Locate the cell with the specified text and output its [X, Y] center coordinate. 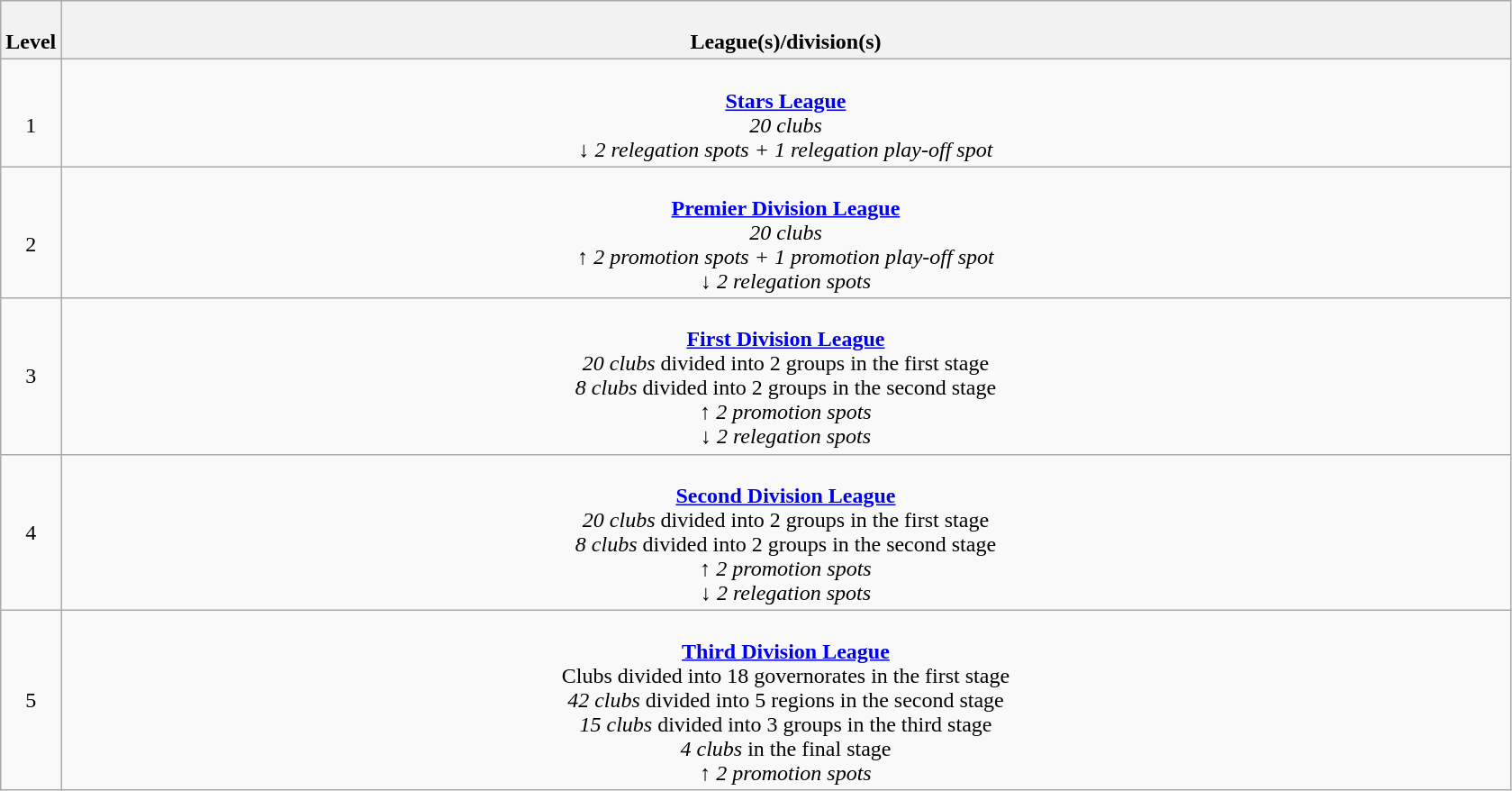
2 [31, 232]
1 [31, 114]
3 [31, 377]
Level [31, 31]
Stars League20 clubs↓ 2 relegation spots + 1 relegation play-off spot [785, 114]
Premier Division League20 clubs↑ 2 promotion spots + 1 promotion play-off spot↓ 2 relegation spots [785, 232]
5 [31, 700]
4 [31, 532]
League(s)/division(s) [785, 31]
